From the cell containing the given text, extract its center point as (x, y) coordinate. 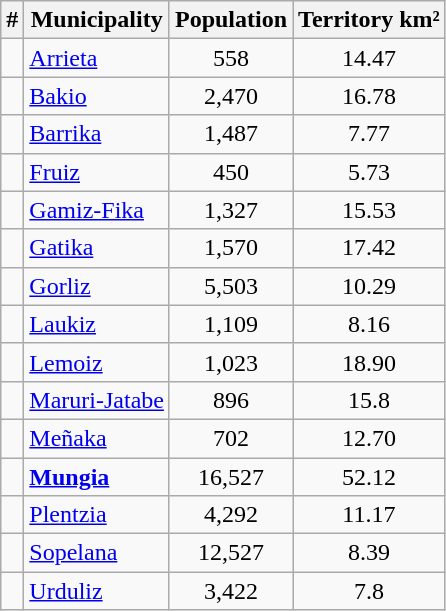
558 (230, 58)
Maruri-Jatabe (97, 400)
8.39 (370, 553)
12,527 (230, 553)
14.47 (370, 58)
17.42 (370, 248)
Lemoiz (97, 362)
Gatika (97, 248)
Meñaka (97, 438)
1,570 (230, 248)
450 (230, 172)
Arrieta (97, 58)
Bakio (97, 96)
896 (230, 400)
18.90 (370, 362)
2,470 (230, 96)
10.29 (370, 286)
5.73 (370, 172)
8.16 (370, 324)
1,327 (230, 210)
12.70 (370, 438)
4,292 (230, 515)
15.8 (370, 400)
Urduliz (97, 591)
7.77 (370, 134)
16,527 (230, 477)
11.17 (370, 515)
1,109 (230, 324)
7.8 (370, 591)
3,422 (230, 591)
702 (230, 438)
Territory km² (370, 20)
5,503 (230, 286)
52.12 (370, 477)
15.53 (370, 210)
Fruiz (97, 172)
Plentzia (97, 515)
Gorliz (97, 286)
Mungia (97, 477)
Laukiz (97, 324)
Sopelana (97, 553)
Population (230, 20)
1,023 (230, 362)
16.78 (370, 96)
Gamiz-Fika (97, 210)
# (12, 20)
Municipality (97, 20)
Barrika (97, 134)
1,487 (230, 134)
